Pinpoint the cell where the given text exists, returning its (x, y) midpoint coordinate. 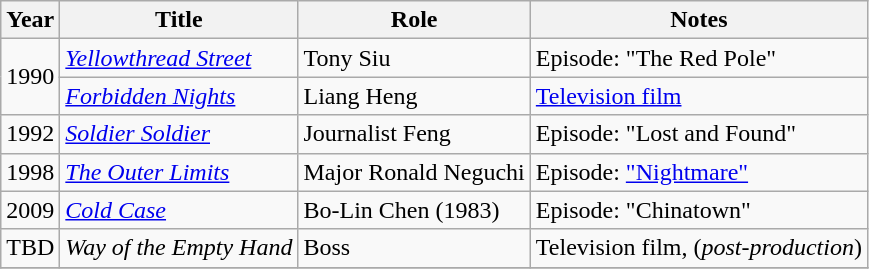
Notes (698, 20)
Television film (698, 96)
Journalist Feng (414, 134)
Major Ronald Neguchi (414, 172)
Episode: "Lost and Found" (698, 134)
Bo-Lin Chen (1983) (414, 210)
Role (414, 20)
Episode: "Chinatown" (698, 210)
Tony Siu (414, 58)
TBD (30, 248)
Liang Heng (414, 96)
1992 (30, 134)
Way of the Empty Hand (179, 248)
Episode: "The Red Pole" (698, 58)
Television film, (post-production) (698, 248)
Soldier Soldier (179, 134)
Forbidden Nights (179, 96)
1998 (30, 172)
1990 (30, 77)
Episode: "Nightmare" (698, 172)
Boss (414, 248)
Title (179, 20)
Yellowthread Street (179, 58)
Year (30, 20)
Cold Case (179, 210)
The Outer Limits (179, 172)
2009 (30, 210)
